For the text-containing cell, return its midpoint in (x, y) coordinate format. 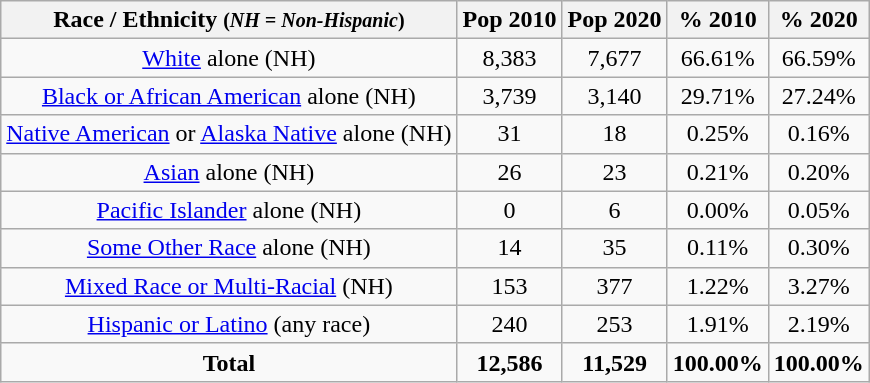
29.71% (718, 96)
8,383 (510, 58)
0.05% (818, 210)
0.25% (718, 134)
Black or African American alone (NH) (229, 96)
3.27% (818, 286)
14 (510, 248)
23 (614, 172)
0.00% (718, 210)
253 (614, 324)
26 (510, 172)
18 (614, 134)
0.16% (818, 134)
Some Other Race alone (NH) (229, 248)
66.61% (718, 58)
White alone (NH) (229, 58)
27.24% (818, 96)
% 2020 (818, 20)
12,586 (510, 362)
Mixed Race or Multi-Racial (NH) (229, 286)
35 (614, 248)
2.19% (818, 324)
377 (614, 286)
Hispanic or Latino (any race) (229, 324)
66.59% (818, 58)
0.30% (818, 248)
3,739 (510, 96)
0.21% (718, 172)
7,677 (614, 58)
153 (510, 286)
Total (229, 362)
11,529 (614, 362)
0.20% (818, 172)
0.11% (718, 248)
Pop 2010 (510, 20)
0 (510, 210)
% 2010 (718, 20)
Native American or Alaska Native alone (NH) (229, 134)
Pop 2020 (614, 20)
3,140 (614, 96)
Race / Ethnicity (NH = Non-Hispanic) (229, 20)
Pacific Islander alone (NH) (229, 210)
Asian alone (NH) (229, 172)
1.91% (718, 324)
240 (510, 324)
6 (614, 210)
1.22% (718, 286)
31 (510, 134)
